Search for the cell housing the specified text and yield its [X, Y] center coordinate. 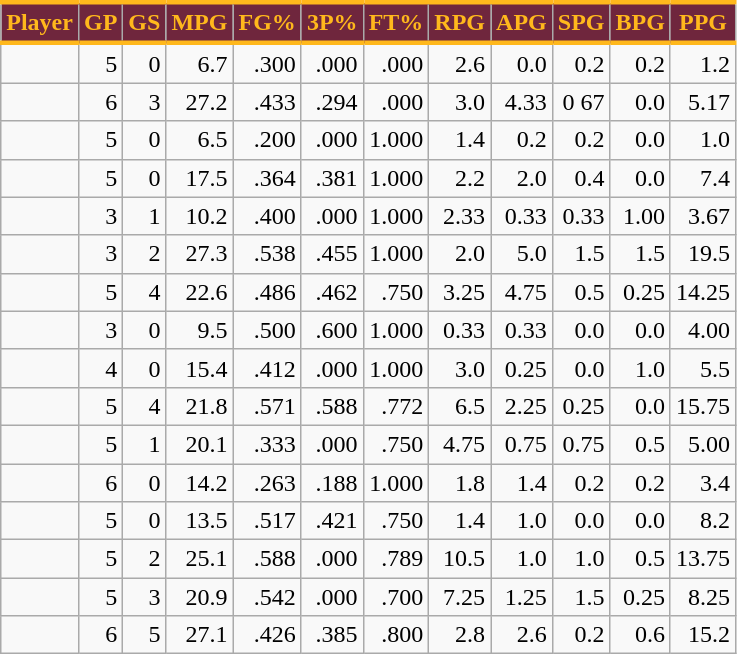
.300 [267, 63]
1.25 [522, 597]
20.9 [200, 597]
10.5 [460, 559]
6.7 [200, 63]
0 67 [581, 102]
.433 [267, 102]
.426 [267, 635]
GS [144, 22]
1.00 [640, 216]
17.5 [200, 178]
5.00 [702, 444]
APG [522, 22]
14.2 [200, 483]
MPG [200, 22]
.486 [267, 292]
.400 [267, 216]
1.8 [460, 483]
RPG [460, 22]
SPG [581, 22]
.263 [267, 483]
.462 [332, 292]
.700 [396, 597]
3.25 [460, 292]
3P% [332, 22]
5.17 [702, 102]
.542 [267, 597]
.200 [267, 140]
2.25 [522, 406]
21.8 [200, 406]
22.6 [200, 292]
GP [100, 22]
.333 [267, 444]
.188 [332, 483]
.421 [332, 521]
14.25 [702, 292]
.381 [332, 178]
.789 [396, 559]
4.33 [522, 102]
27.1 [200, 635]
20.1 [200, 444]
10.2 [200, 216]
8.2 [702, 521]
.294 [332, 102]
BPG [640, 22]
PPG [702, 22]
2.2 [460, 178]
FT% [396, 22]
9.5 [200, 330]
5.0 [522, 254]
0.4 [581, 178]
4.00 [702, 330]
2.8 [460, 635]
7.4 [702, 178]
.772 [396, 406]
3.67 [702, 216]
Player [40, 22]
19.5 [702, 254]
.500 [267, 330]
FG% [267, 22]
.571 [267, 406]
.455 [332, 254]
.385 [332, 635]
25.1 [200, 559]
15.75 [702, 406]
27.2 [200, 102]
1.2 [702, 63]
13.5 [200, 521]
.364 [267, 178]
.600 [332, 330]
5.5 [702, 368]
27.3 [200, 254]
15.4 [200, 368]
2.33 [460, 216]
.538 [267, 254]
.412 [267, 368]
3.4 [702, 483]
8.25 [702, 597]
15.2 [702, 635]
.800 [396, 635]
7.25 [460, 597]
13.75 [702, 559]
0.6 [640, 635]
.517 [267, 521]
